Provide the (X, Y) coordinate of the cell's center where the given text is located.  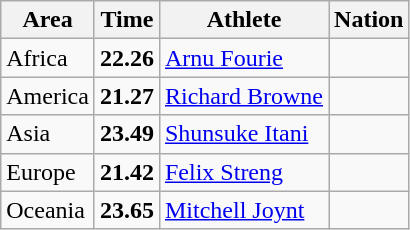
Oceania (48, 210)
Arnu Fourie (244, 58)
Mitchell Joynt (244, 210)
23.65 (126, 210)
Athlete (244, 20)
Africa (48, 58)
Nation (369, 20)
Europe (48, 172)
Time (126, 20)
21.42 (126, 172)
Richard Browne (244, 96)
Felix Streng (244, 172)
Shunsuke Itani (244, 134)
Asia (48, 134)
America (48, 96)
23.49 (126, 134)
21.27 (126, 96)
Area (48, 20)
22.26 (126, 58)
